Find where the given text appears and provide that cell's center as (x, y) coordinate. 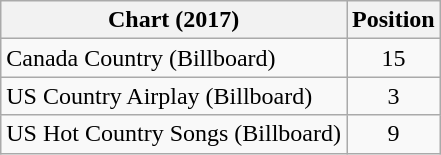
Position (393, 20)
9 (393, 134)
Chart (2017) (174, 20)
US Hot Country Songs (Billboard) (174, 134)
US Country Airplay (Billboard) (174, 96)
15 (393, 58)
3 (393, 96)
Canada Country (Billboard) (174, 58)
